Search for the cell housing the specified text and yield its (x, y) center coordinate. 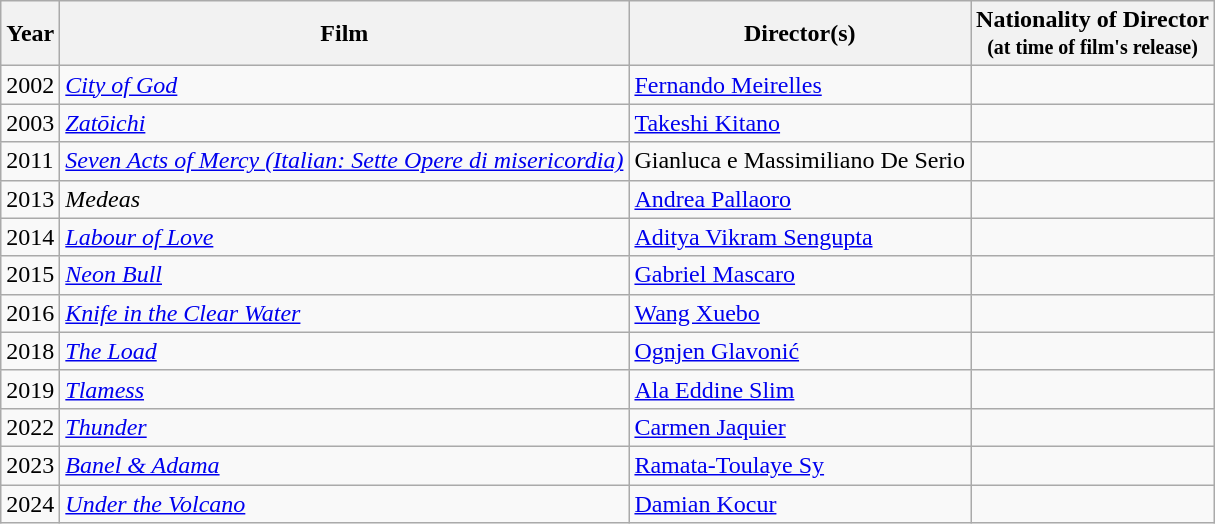
Gabriel Mascaro (800, 275)
Neon Bull (344, 275)
Ala Eddine Slim (800, 389)
Damian Kocur (800, 503)
Ramata-Toulaye Sy (800, 465)
Fernando Meirelles (800, 85)
Nationality of Director(at time of film's release) (1093, 34)
2016 (30, 313)
Carmen Jaquier (800, 427)
2013 (30, 199)
2019 (30, 389)
City of God (344, 85)
The Load (344, 351)
Medeas (344, 199)
2014 (30, 237)
Director(s) (800, 34)
2023 (30, 465)
2002 (30, 85)
Ognjen Glavonić (800, 351)
2018 (30, 351)
Zatōichi (344, 123)
Andrea Pallaoro (800, 199)
Gianluca e Massimiliano De Serio (800, 161)
Seven Acts of Mercy (Italian: Sette Opere di misericordia) (344, 161)
Labour of Love (344, 237)
2022 (30, 427)
Takeshi Kitano (800, 123)
Banel & Adama (344, 465)
Year (30, 34)
Aditya Vikram Sengupta (800, 237)
Film (344, 34)
2003 (30, 123)
Tlamess (344, 389)
2011 (30, 161)
2024 (30, 503)
Under the Volcano (344, 503)
2015 (30, 275)
Thunder (344, 427)
Wang Xuebo (800, 313)
Knife in the Clear Water (344, 313)
